Pinpoint the cell where the given text exists, returning its [X, Y] midpoint coordinate. 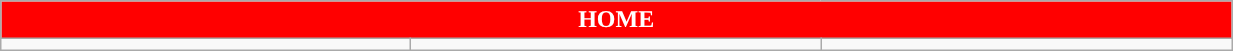
HOME [616, 20]
